From the cell containing the given text, extract its center point as (x, y) coordinate. 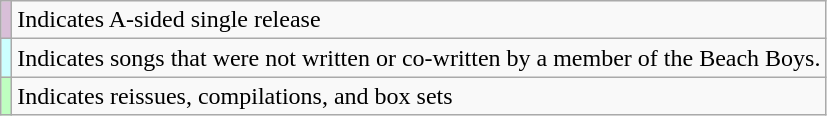
Indicates songs that were not written or co-written by a member of the Beach Boys. (419, 58)
Indicates reissues, compilations, and box sets (419, 96)
Indicates A-sided single release (419, 20)
